Return [X, Y] of the center of cell containing provided text 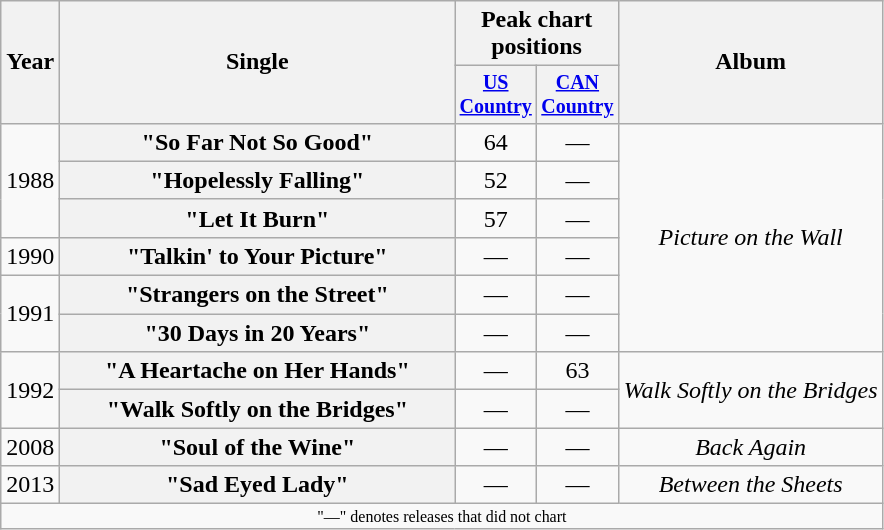
63 [578, 371]
2013 [30, 485]
Between the Sheets [750, 485]
Album [750, 62]
"Walk Softly on the Bridges" [258, 409]
1990 [30, 256]
"Hopelessly Falling" [258, 180]
"A Heartache on Her Hands" [258, 371]
Year [30, 62]
1988 [30, 180]
"—" denotes releases that did not chart [442, 516]
"Sad Eyed Lady" [258, 485]
Walk Softly on the Bridges [750, 390]
"30 Days in 20 Years" [258, 333]
64 [496, 142]
52 [496, 180]
Picture on the Wall [750, 237]
"Strangers on the Street" [258, 295]
1991 [30, 314]
2008 [30, 447]
US Country [496, 94]
"Let It Burn" [258, 218]
Back Again [750, 447]
Peak chartpositions [536, 34]
"Soul of the Wine" [258, 447]
Single [258, 62]
"So Far Not So Good" [258, 142]
CAN Country [578, 94]
57 [496, 218]
"Talkin' to Your Picture" [258, 256]
1992 [30, 390]
